Determine the (X, Y) coordinate at the center of the cell enclosing the given text.  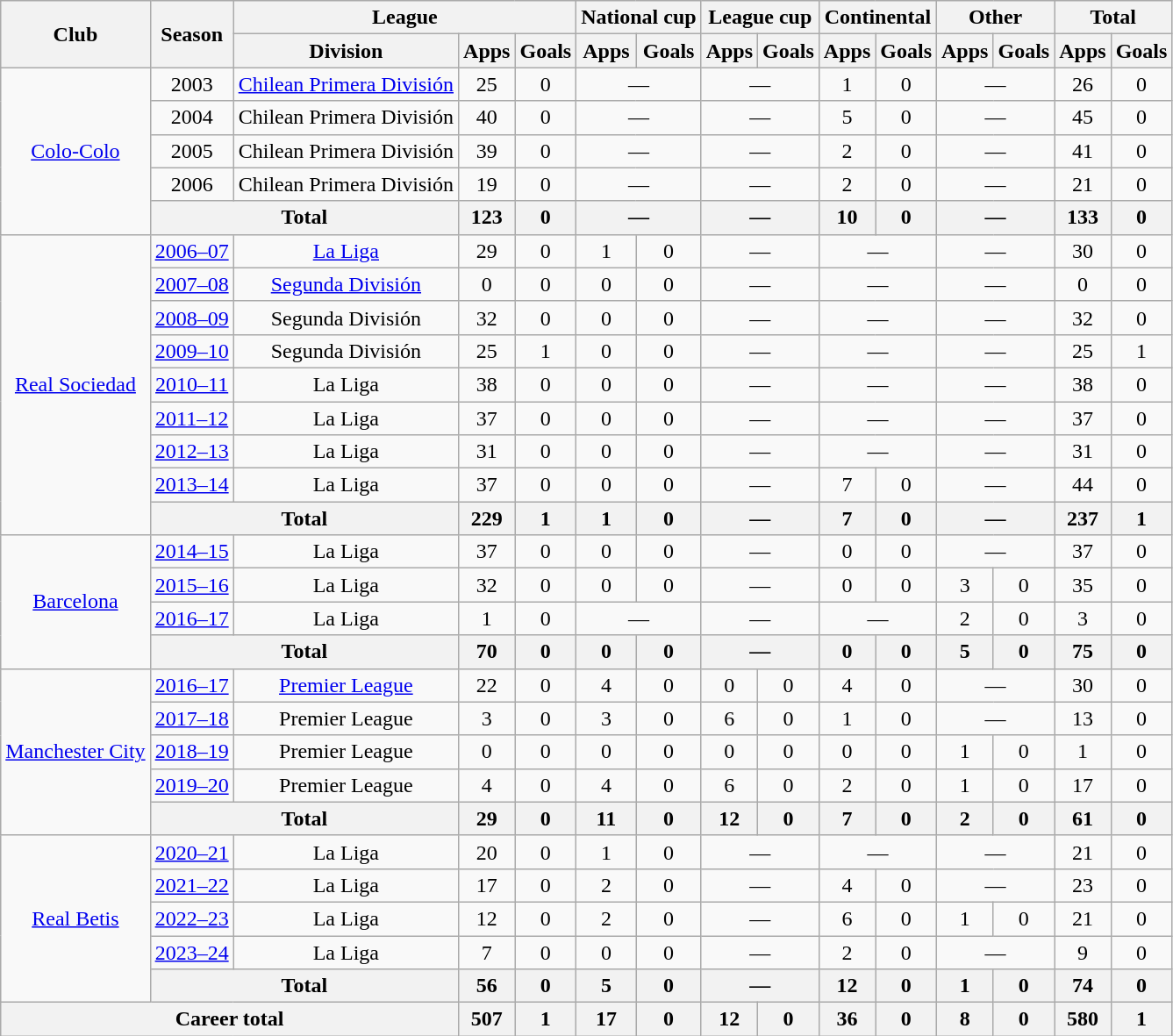
Barcelona (75, 602)
Division (346, 51)
2006 (191, 184)
2009–10 (191, 351)
Other (996, 18)
22 (487, 685)
10 (847, 218)
2014–15 (191, 552)
National cup (639, 18)
580 (1083, 1019)
123 (487, 218)
2017–18 (191, 718)
2020–21 (191, 852)
2019–20 (191, 785)
2004 (191, 118)
League cup (760, 18)
13 (1083, 718)
35 (1083, 585)
61 (1083, 818)
2011–12 (191, 418)
League (405, 18)
2023–24 (191, 952)
75 (1083, 652)
2006–07 (191, 251)
Real Betis (75, 918)
36 (847, 1019)
Colo-Colo (75, 151)
2012–13 (191, 452)
2021–22 (191, 885)
2010–11 (191, 384)
2008–09 (191, 318)
8 (965, 1019)
20 (487, 852)
Continental (877, 18)
Career total (230, 1019)
2005 (191, 151)
74 (1083, 986)
2018–19 (191, 752)
Season (191, 34)
23 (1083, 885)
2003 (191, 84)
26 (1083, 84)
56 (487, 986)
11 (606, 818)
2022–23 (191, 918)
133 (1083, 218)
507 (487, 1019)
237 (1083, 518)
9 (1083, 952)
44 (1083, 485)
70 (487, 652)
40 (487, 118)
229 (487, 518)
2015–16 (191, 585)
2013–14 (191, 485)
Club (75, 34)
Manchester City (75, 752)
45 (1083, 118)
2007–08 (191, 284)
19 (487, 184)
41 (1083, 151)
Real Sociedad (75, 384)
39 (487, 151)
